Output the [X, Y] coordinate of the center of the cell containing the given text.  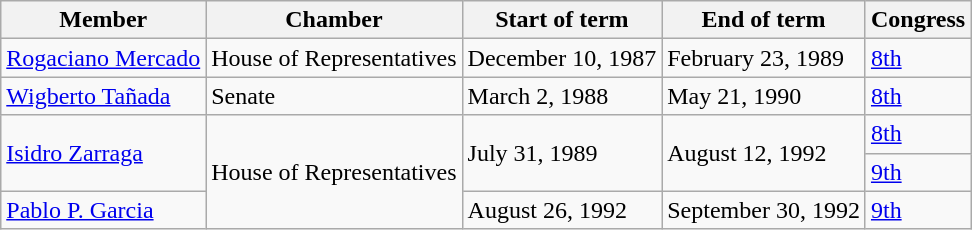
Wigberto Tañada [104, 96]
February 23, 1989 [764, 58]
Rogaciano Mercado [104, 58]
End of term [764, 20]
September 30, 1992 [764, 210]
May 21, 1990 [764, 96]
Congress [918, 20]
Chamber [334, 20]
Start of term [562, 20]
March 2, 1988 [562, 96]
August 12, 1992 [764, 153]
Pablo P. Garcia [104, 210]
Senate [334, 96]
Member [104, 20]
August 26, 1992 [562, 210]
July 31, 1989 [562, 153]
Isidro Zarraga [104, 153]
December 10, 1987 [562, 58]
